Identify which cell holds the provided text, then report its [x, y] central coordinate. 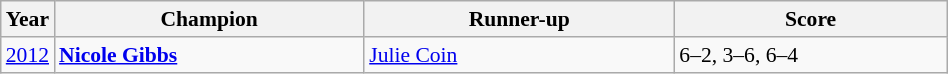
Julie Coin [519, 55]
Year [28, 19]
6–2, 3–6, 6–4 [810, 55]
Nicole Gibbs [209, 55]
Runner-up [519, 19]
2012 [28, 55]
Score [810, 19]
Champion [209, 19]
